Capture the cell that displays the provided text and extract its [X, Y] central coordinate. 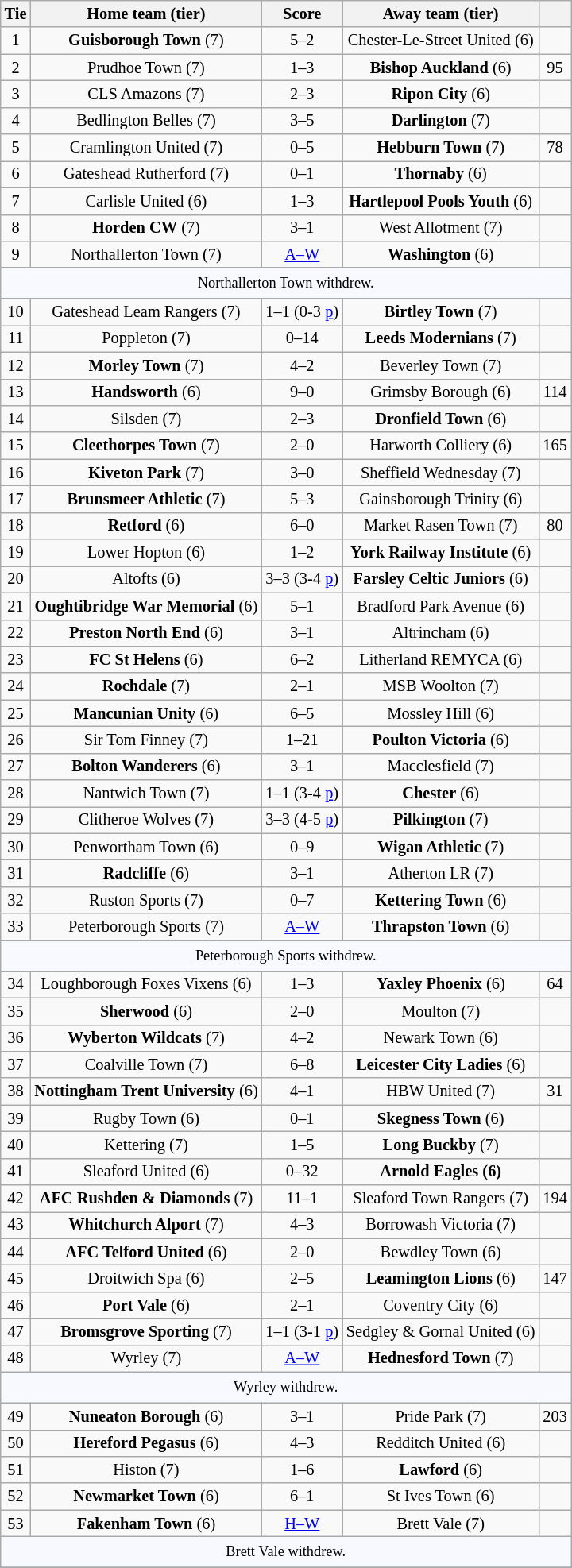
MSB Woolton (7) [441, 686]
80 [555, 526]
Peterborough Sports (7) [146, 927]
Birtley Town (7) [441, 312]
Rochdale (7) [146, 686]
Thornaby (6) [441, 174]
Sleaford Town Rangers (7) [441, 1199]
3–5 [302, 121]
5–3 [302, 499]
22 [16, 633]
37 [16, 1064]
4 [16, 121]
1–2 [302, 553]
Beverley Town (7) [441, 365]
Peterborough Sports withdrew. [286, 955]
0–5 [302, 148]
Wyrley withdrew. [286, 1387]
Ripon City (6) [441, 94]
6–2 [302, 659]
Bishop Auckland (6) [441, 68]
11 [16, 338]
43 [16, 1225]
34 [16, 984]
18 [16, 526]
Newark Town (6) [441, 1038]
3–3 (3-4 p) [302, 579]
4–1 [302, 1091]
6–0 [302, 526]
Harworth Colliery (6) [441, 446]
Gainsborough Trinity (6) [441, 499]
Gateshead Rutherford (7) [146, 174]
20 [16, 579]
Port Vale (6) [146, 1305]
Score [302, 14]
Prudhoe Town (7) [146, 68]
Wyberton Wildcats (7) [146, 1038]
Oughtibridge War Memorial (6) [146, 606]
Silsden (7) [146, 419]
Atherton LR (7) [441, 873]
24 [16, 686]
64 [555, 984]
5 [16, 148]
Bedlington Belles (7) [146, 121]
35 [16, 1011]
Guisborough Town (7) [146, 41]
St Ives Town (6) [441, 1497]
Northallerton Town (7) [146, 254]
0–32 [302, 1172]
16 [16, 473]
Arnold Eagles (6) [441, 1172]
27 [16, 767]
Skegness Town (6) [441, 1118]
48 [16, 1358]
Lower Hopton (6) [146, 553]
Whitchurch Alport (7) [146, 1225]
Retford (6) [146, 526]
1–6 [302, 1470]
44 [16, 1252]
28 [16, 794]
Market Rasen Town (7) [441, 526]
52 [16, 1497]
Sleaford United (6) [146, 1172]
Poppleton (7) [146, 338]
Tie [16, 14]
40 [16, 1145]
1–1 (0-3 p) [302, 312]
Lawford (6) [441, 1470]
45 [16, 1278]
6–5 [302, 713]
Litherland REMYCA (6) [441, 659]
10 [16, 312]
Farsley Celtic Juniors (6) [441, 579]
6–1 [302, 1497]
Chester-Le-Street United (6) [441, 41]
Long Buckby (7) [441, 1145]
Droitwich Spa (6) [146, 1278]
Washington (6) [441, 254]
Leamington Lions (6) [441, 1278]
Preston North End (6) [146, 633]
1–21 [302, 740]
Nottingham Trent University (6) [146, 1091]
Cramlington United (7) [146, 148]
38 [16, 1091]
53 [16, 1524]
Bewdley Town (6) [441, 1252]
Darlington (7) [441, 121]
Thrapston Town (6) [441, 927]
165 [555, 446]
51 [16, 1470]
46 [16, 1305]
21 [16, 606]
Penwortham Town (6) [146, 847]
Leeds Modernians (7) [441, 338]
3–3 (4-5 p) [302, 820]
Wyrley (7) [146, 1358]
FC St Helens (6) [146, 659]
Rugby Town (6) [146, 1118]
13 [16, 392]
Redditch United (6) [441, 1443]
41 [16, 1172]
Sir Tom Finney (7) [146, 740]
6–8 [302, 1064]
Yaxley Phoenix (6) [441, 984]
Grimsby Borough (6) [441, 392]
Sheffield Wednesday (7) [441, 473]
25 [16, 713]
147 [555, 1278]
Horden CW (7) [146, 228]
29 [16, 820]
West Allotment (7) [441, 228]
15 [16, 446]
47 [16, 1332]
H–W [302, 1524]
3–0 [302, 473]
Bradford Park Avenue (6) [441, 606]
Altrincham (6) [441, 633]
95 [555, 68]
Pride Park (7) [441, 1416]
Hednesford Town (7) [441, 1358]
32 [16, 900]
Nantwich Town (7) [146, 794]
Ruston Sports (7) [146, 900]
Wigan Athletic (7) [441, 847]
Kettering (7) [146, 1145]
19 [16, 553]
Bolton Wanderers (6) [146, 767]
1–5 [302, 1145]
14 [16, 419]
194 [555, 1199]
CLS Amazons (7) [146, 94]
Mancunian Unity (6) [146, 713]
203 [555, 1416]
78 [555, 148]
1 [16, 41]
Sherwood (6) [146, 1011]
5–1 [302, 606]
0–14 [302, 338]
36 [16, 1038]
Northallerton Town withdrew. [286, 283]
Moulton (7) [441, 1011]
Hebburn Town (7) [441, 148]
Poulton Victoria (6) [441, 740]
AFC Telford United (6) [146, 1252]
Gateshead Leam Rangers (7) [146, 312]
Kiveton Park (7) [146, 473]
8 [16, 228]
26 [16, 740]
Home team (tier) [146, 14]
9–0 [302, 392]
23 [16, 659]
HBW United (7) [441, 1091]
Coalville Town (7) [146, 1064]
Histon (7) [146, 1470]
9 [16, 254]
Coventry City (6) [441, 1305]
Leicester City Ladies (6) [441, 1064]
Hereford Pegasus (6) [146, 1443]
Carlisle United (6) [146, 201]
Macclesfield (7) [441, 767]
Mossley Hill (6) [441, 713]
Clitheroe Wolves (7) [146, 820]
11–1 [302, 1199]
Brett Vale (7) [441, 1524]
2 [16, 68]
Radcliffe (6) [146, 873]
Away team (tier) [441, 14]
1–1 (3-4 p) [302, 794]
AFC Rushden & Diamonds (7) [146, 1199]
12 [16, 365]
0–9 [302, 847]
50 [16, 1443]
Nuneaton Borough (6) [146, 1416]
Pilkington (7) [441, 820]
17 [16, 499]
3 [16, 94]
Hartlepool Pools Youth (6) [441, 201]
33 [16, 927]
Cleethorpes Town (7) [146, 446]
Borrowash Victoria (7) [441, 1225]
Brunsmeer Athletic (7) [146, 499]
7 [16, 201]
Handsworth (6) [146, 392]
0–7 [302, 900]
42 [16, 1199]
5–2 [302, 41]
Altofts (6) [146, 579]
Loughborough Foxes Vixens (6) [146, 984]
Kettering Town (6) [441, 900]
30 [16, 847]
Newmarket Town (6) [146, 1497]
114 [555, 392]
2–5 [302, 1278]
York Railway Institute (6) [441, 553]
Sedgley & Gornal United (6) [441, 1332]
Dronfield Town (6) [441, 419]
39 [16, 1118]
6 [16, 174]
Chester (6) [441, 794]
1–1 (3-1 p) [302, 1332]
Morley Town (7) [146, 365]
Brett Vale withdrew. [286, 1552]
Bromsgrove Sporting (7) [146, 1332]
Fakenham Town (6) [146, 1524]
49 [16, 1416]
